Provide the (x, y) coordinate of the cell's center where the given text is located.  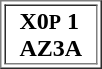
X0P 1 AZ3A (50, 34)
